From the cell containing the given text, extract its center point as [X, Y] coordinate. 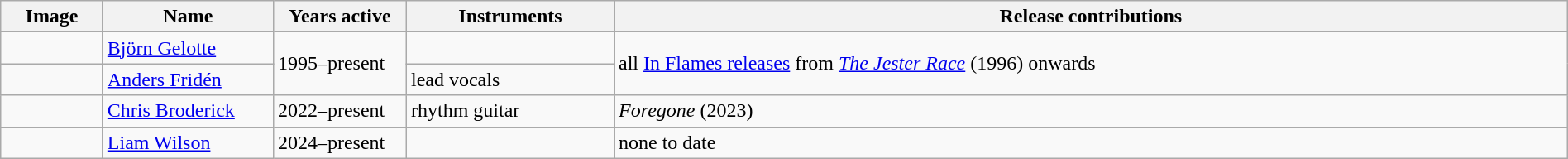
Anders Fridén [188, 79]
1995–present [339, 64]
Instruments [509, 17]
Liam Wilson [188, 142]
2022–present [339, 111]
Chris Broderick [188, 111]
all In Flames releases from The Jester Race (1996) onwards [1090, 64]
lead vocals [509, 79]
Björn Gelotte [188, 48]
Years active [339, 17]
Image [52, 17]
Name [188, 17]
Foregone (2023) [1090, 111]
none to date [1090, 142]
2024–present [339, 142]
Release contributions [1090, 17]
rhythm guitar [509, 111]
